Find where the given text appears and provide that cell's center as (x, y) coordinate. 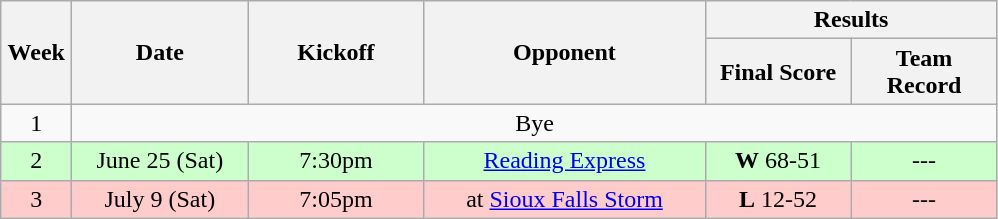
Reading Express (564, 161)
2 (36, 161)
June 25 (Sat) (160, 161)
7:30pm (336, 161)
Final Score (778, 72)
Date (160, 52)
Results (851, 20)
3 (36, 199)
Opponent (564, 52)
Team Record (924, 72)
at Sioux Falls Storm (564, 199)
Week (36, 52)
Kickoff (336, 52)
7:05pm (336, 199)
1 (36, 123)
July 9 (Sat) (160, 199)
Bye (534, 123)
W 68-51 (778, 161)
L 12-52 (778, 199)
